Capture the cell that displays the provided text and extract its [x, y] central coordinate. 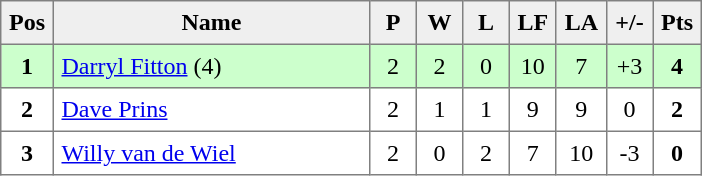
3 [27, 153]
Pts [677, 23]
4 [677, 66]
P [393, 23]
Name [211, 23]
Willy van de Wiel [211, 153]
Darryl Fitton (4) [211, 66]
LF [532, 23]
-3 [629, 153]
W [439, 23]
+/- [629, 23]
LA [581, 23]
+3 [629, 66]
Dave Prins [211, 110]
L [486, 23]
Pos [27, 23]
